Output the (x, y) coordinate of the center of the cell containing the given text.  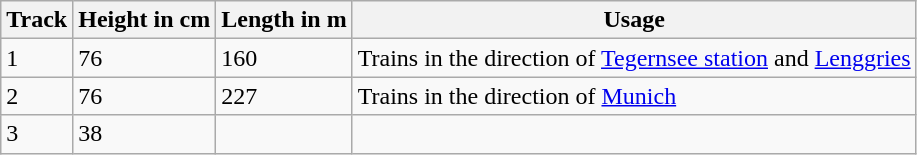
Trains in the direction of Tegernsee station and Lenggries (634, 58)
3 (37, 134)
2 (37, 96)
1 (37, 58)
Track (37, 20)
Length in m (284, 20)
227 (284, 96)
38 (144, 134)
160 (284, 58)
Height in cm (144, 20)
Usage (634, 20)
Trains in the direction of Munich (634, 96)
